Provide the [X, Y] coordinate of the cell's center where the given text is located.  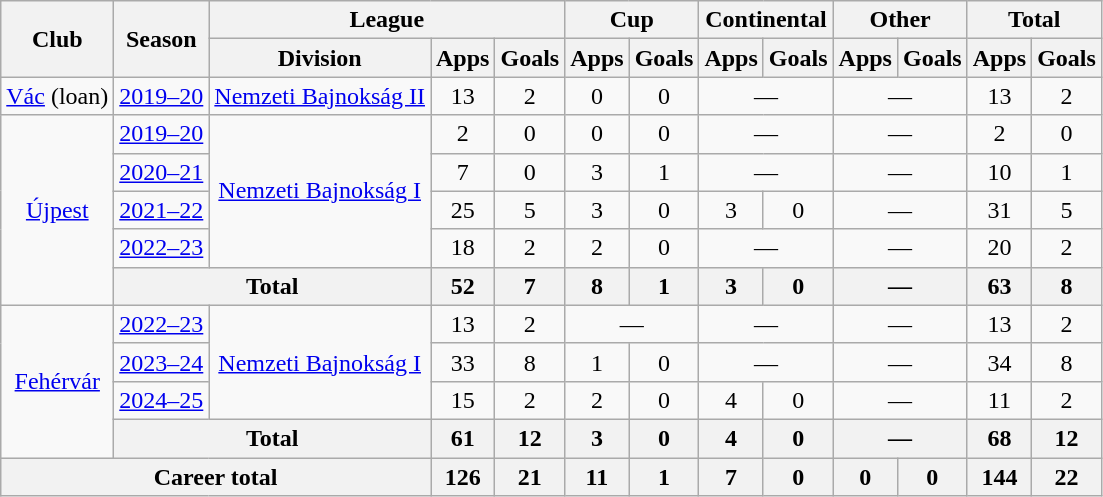
21 [530, 477]
34 [999, 362]
2023–24 [162, 362]
Újpest [58, 210]
2021–22 [162, 210]
Continental [766, 20]
18 [462, 248]
Season [162, 39]
25 [462, 210]
22 [1067, 477]
Other [900, 20]
61 [462, 438]
68 [999, 438]
15 [462, 400]
2020–21 [162, 172]
33 [462, 362]
Career total [216, 477]
Club [58, 39]
Nemzeti Bajnokság II [320, 96]
10 [999, 172]
Division [320, 58]
20 [999, 248]
Cup [632, 20]
52 [462, 286]
2024–25 [162, 400]
144 [999, 477]
Vác (loan) [58, 96]
Fehérvár [58, 381]
126 [462, 477]
31 [999, 210]
League [387, 20]
63 [999, 286]
